Detect which cell encompasses the target text, then output its [X, Y] center coordinate. 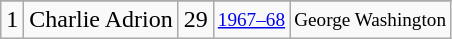
1967–68 [251, 20]
George Washington [370, 20]
29 [196, 20]
1 [12, 20]
Charlie Adrion [101, 20]
